Identify which cell holds the provided text, then report its [X, Y] central coordinate. 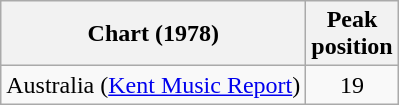
Peakposition [352, 34]
19 [352, 85]
Chart (1978) [154, 34]
Australia (Kent Music Report) [154, 85]
